Output the [x, y] coordinate of the center of the cell containing the given text.  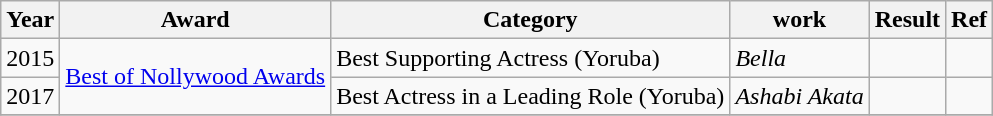
Ashabi Akata [800, 96]
Ref [970, 20]
Year [30, 20]
Best Supporting Actress (Yoruba) [530, 58]
Best of Nollywood Awards [196, 77]
Best Actress in a Leading Role (Yoruba) [530, 96]
Bella [800, 58]
2017 [30, 96]
2015 [30, 58]
Category [530, 20]
Award [196, 20]
work [800, 20]
Result [907, 20]
